Capture the cell that displays the provided text and extract its [x, y] central coordinate. 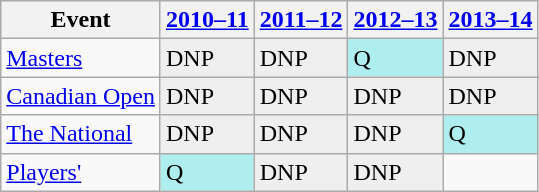
Canadian Open [81, 96]
Event [81, 20]
2010–11 [207, 20]
2012–13 [396, 20]
Players' [81, 172]
2011–12 [301, 20]
Masters [81, 58]
2013–14 [490, 20]
The National [81, 134]
